Find where the given text appears and provide that cell's center as [x, y] coordinate. 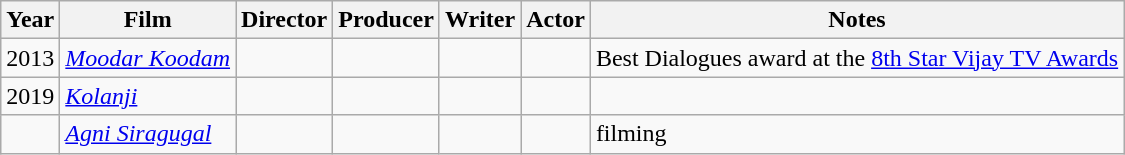
Agni Siragugal [148, 134]
Actor [556, 20]
Director [284, 20]
Film [148, 20]
filming [856, 134]
2013 [30, 58]
Writer [480, 20]
Notes [856, 20]
Year [30, 20]
Best Dialogues award at the 8th Star Vijay TV Awards [856, 58]
Producer [386, 20]
Moodar Koodam [148, 58]
Kolanji [148, 96]
2019 [30, 96]
